Search for the cell housing the specified text and yield its (x, y) center coordinate. 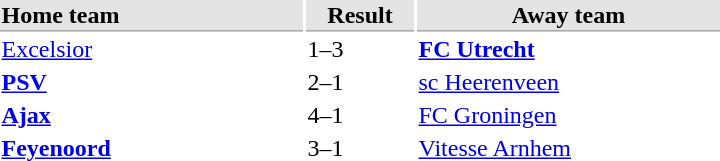
FC Utrecht (568, 49)
4–1 (360, 115)
PSV (152, 83)
Home team (152, 16)
2–1 (360, 83)
Result (360, 16)
Excelsior (152, 49)
Ajax (152, 115)
FC Groningen (568, 115)
1–3 (360, 49)
sc Heerenveen (568, 83)
Away team (568, 16)
